Extract the [X, Y] coordinate from the center of the cell holding the provided text.  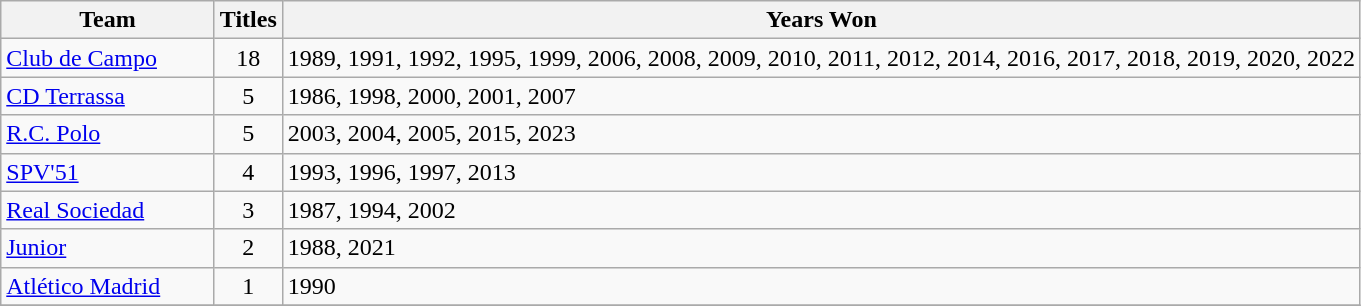
Junior [108, 248]
1987, 1994, 2002 [821, 210]
1986, 1998, 2000, 2001, 2007 [821, 96]
CD Terrassa [108, 96]
3 [248, 210]
18 [248, 58]
1989, 1991, 1992, 1995, 1999, 2006, 2008, 2009, 2010, 2011, 2012, 2014, 2016, 2017, 2018, 2019, 2020, 2022 [821, 58]
Real Sociedad [108, 210]
2 [248, 248]
1993, 1996, 1997, 2013 [821, 172]
Titles [248, 20]
SPV'51 [108, 172]
1 [248, 286]
Club de Campo [108, 58]
4 [248, 172]
2003, 2004, 2005, 2015, 2023 [821, 134]
1988, 2021 [821, 248]
Years Won [821, 20]
Team [108, 20]
Atlético Madrid [108, 286]
R.C. Polo [108, 134]
1990 [821, 286]
